Output the (X, Y) coordinate of the center of the cell containing the given text.  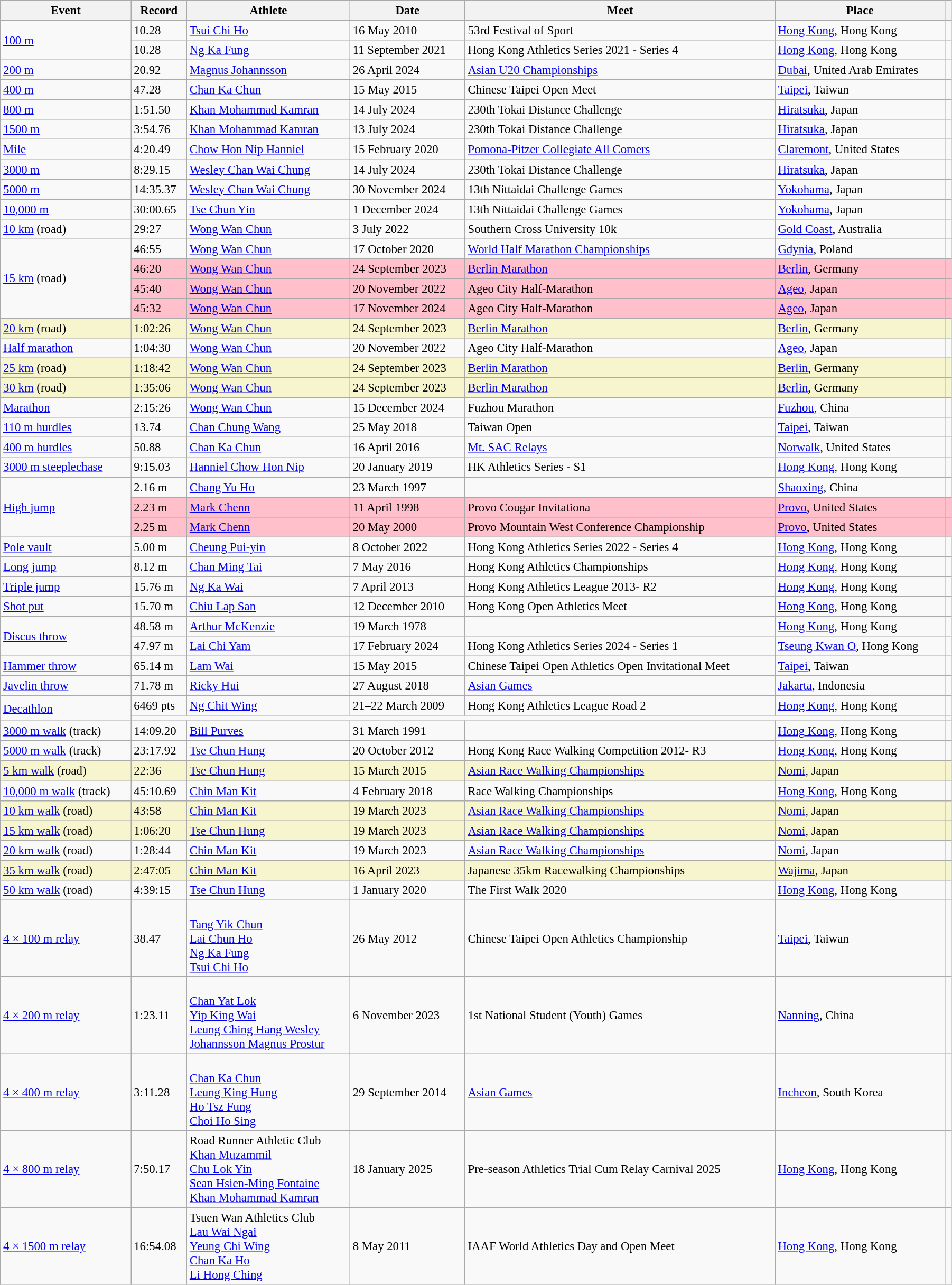
Hong Kong Athletics Series 2024 - Series 1 (620, 646)
Shot put (66, 607)
15 km (road) (66, 278)
71.78 m (159, 686)
Fuzhou Marathon (620, 408)
16 April 2016 (407, 448)
1st National Student (Youth) Games (620, 1016)
4 × 100 m relay (66, 938)
8:29.15 (159, 170)
23:17.92 (159, 751)
15.70 m (159, 607)
Chow Hon Nip Hanniel (268, 150)
Lam Wai (268, 666)
Hammer throw (66, 666)
29 September 2014 (407, 1092)
29:27 (159, 229)
Pole vault (66, 547)
20 May 2000 (407, 527)
5.00 m (159, 547)
World Half Marathon Championships (620, 249)
26 April 2024 (407, 70)
HK Athletics Series - S1 (620, 468)
Bill Purves (268, 731)
43:58 (159, 811)
1:28:44 (159, 850)
31 March 1991 (407, 731)
Chinese Taipei Open Athletics Championship (620, 938)
Ng Ka Fung (268, 50)
Triple jump (66, 586)
50 km walk (road) (66, 890)
100 m (66, 40)
27 August 2018 (407, 686)
1 January 2020 (407, 890)
Chan Chung Wang (268, 427)
1:23.11 (159, 1016)
Cheung Pui-yin (268, 547)
Race Walking Championships (620, 791)
Hong Kong Open Athletics Meet (620, 607)
Asian U20 Championships (620, 70)
20 January 2019 (407, 468)
15 km walk (road) (66, 831)
Hanniel Chow Hon Nip (268, 468)
110 m hurdles (66, 427)
16 May 2010 (407, 31)
3000 m steeplechase (66, 468)
Record (159, 11)
2:47:05 (159, 870)
8 May 2011 (407, 1246)
9:15.03 (159, 468)
Chinese Taipei Open Meet (620, 90)
20 km walk (road) (66, 850)
Chinese Taipei Open Athletics Open Invitational Meet (620, 666)
5 km walk (road) (66, 771)
46:55 (159, 249)
Claremont, United States (860, 150)
Half marathon (66, 348)
Tang Yik ChunLai Chun HoNg Ka FungTsui Chi Ho (268, 938)
2.25 m (159, 527)
2.23 m (159, 507)
Norwalk, United States (860, 448)
Javelin throw (66, 686)
Nanning, China (860, 1016)
11 September 2021 (407, 50)
Long jump (66, 567)
65.14 m (159, 666)
High jump (66, 507)
Tse Chun Yin (268, 209)
4 × 400 m relay (66, 1092)
12 December 2010 (407, 607)
400 m hurdles (66, 448)
1:04:30 (159, 348)
Discus throw (66, 636)
Provo Cougar Invitationa (620, 507)
10,000 m (66, 209)
1:02:26 (159, 328)
15 March 2015 (407, 771)
Pre-season Athletics Trial Cum Relay Carnival 2025 (620, 1169)
20 October 2012 (407, 751)
Gdynia, Poland (860, 249)
Hong Kong Athletics League Road 2 (620, 706)
20 km (road) (66, 328)
45:32 (159, 309)
200 m (66, 70)
50.88 (159, 448)
Chang Yu Ho (268, 487)
6 November 2023 (407, 1016)
Tsuen Wan Athletics ClubLau Wai NgaiYeung Chi WingChan Ka HoLi Hong Ching (268, 1246)
Chan Ming Tai (268, 567)
8.12 m (159, 567)
16 April 2023 (407, 870)
Wajima, Japan (860, 870)
19 March 1978 (407, 626)
5000 m (66, 189)
Dubai, United Arab Emirates (860, 70)
Southern Cross University 10k (620, 229)
Ng Ka Wai (268, 586)
15 December 2024 (407, 408)
18 January 2025 (407, 1169)
Decathlon (66, 709)
IAAF World Athletics Day and Open Meet (620, 1246)
4 × 1500 m relay (66, 1246)
14:35.37 (159, 189)
30 November 2024 (407, 189)
Mt. SAC Relays (620, 448)
2.16 m (159, 487)
4 February 2018 (407, 791)
Ricky Hui (268, 686)
3000 m (66, 170)
Meet (620, 11)
45:40 (159, 288)
6469 pts (159, 706)
20.92 (159, 70)
Shaoxing, China (860, 487)
Lai Chi Yam (268, 646)
38.47 (159, 938)
1:18:42 (159, 368)
7:50.17 (159, 1169)
30 km (road) (66, 388)
25 May 2018 (407, 427)
Hong Kong Athletics Series 2022 - Series 4 (620, 547)
17 November 2024 (407, 309)
Pomona-Pitzer Collegiate All Comers (620, 150)
3:11.28 (159, 1092)
15.76 m (159, 586)
1 December 2024 (407, 209)
10,000 m walk (track) (66, 791)
800 m (66, 110)
13 July 2024 (407, 129)
7 May 2016 (407, 567)
Date (407, 11)
Fuzhou, China (860, 408)
Place (860, 11)
47.97 m (159, 646)
30:00.65 (159, 209)
3:54.76 (159, 129)
Chiu Lap San (268, 607)
25 km (road) (66, 368)
1:35:06 (159, 388)
Arthur McKenzie (268, 626)
Chan Yat LokYip King WaiLeung Ching Hang WesleyJohannsson Magnus Prostur (268, 1016)
14:09.20 (159, 731)
Road Runner Athletic ClubKhan MuzammilChu Lok YinSean Hsien-Ming FontaineKhan Mohammad Kamran (268, 1169)
Event (66, 11)
Magnus Johannsson (268, 70)
Marathon (66, 408)
Ng Chit Wing (268, 706)
Provo Mountain West Conference Championship (620, 527)
17 February 2024 (407, 646)
Athlete (268, 11)
400 m (66, 90)
10 km walk (road) (66, 811)
Hong Kong Athletics Series 2021 - Series 4 (620, 50)
4 × 200 m relay (66, 1016)
Japanese 35km Racewalking Championships (620, 870)
16:54.08 (159, 1246)
Jakarta, Indonesia (860, 686)
1:51.50 (159, 110)
7 April 2013 (407, 586)
Taiwan Open (620, 427)
Mile (66, 150)
Tseung Kwan O, Hong Kong (860, 646)
4 × 800 m relay (66, 1169)
48.58 m (159, 626)
The First Walk 2020 (620, 890)
23 March 1997 (407, 487)
5000 m walk (track) (66, 751)
Hong Kong Athletics Championships (620, 567)
13.74 (159, 427)
4:20.49 (159, 150)
46:20 (159, 269)
4:39:15 (159, 890)
26 May 2012 (407, 938)
Tsui Chi Ho (268, 31)
3000 m walk (track) (66, 731)
35 km walk (road) (66, 870)
17 October 2020 (407, 249)
11 April 1998 (407, 507)
47.28 (159, 90)
53rd Festival of Sport (620, 31)
Hong Kong Athletics League 2013- R2 (620, 586)
8 October 2022 (407, 547)
Hong Kong Race Walking Competition 2012- R3 (620, 751)
3 July 2022 (407, 229)
1500 m (66, 129)
22:36 (159, 771)
21–22 March 2009 (407, 706)
10 km (road) (66, 229)
Chan Ka ChunLeung King HungHo Tsz FungChoi Ho Sing (268, 1092)
2:15:26 (159, 408)
15 February 2020 (407, 150)
Incheon, South Korea (860, 1092)
1:06:20 (159, 831)
45:10.69 (159, 791)
Gold Coast, Australia (860, 229)
